Locate the cell with the specified text and output its (x, y) center coordinate. 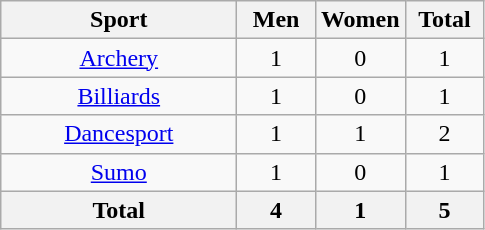
Dancesport (119, 134)
Sumo (119, 172)
Billiards (119, 96)
Women (360, 20)
Archery (119, 58)
2 (444, 134)
Sport (119, 20)
5 (444, 210)
4 (276, 210)
Men (276, 20)
